Return the (X, Y) coordinate for the center point of the cell that contains the specified text.  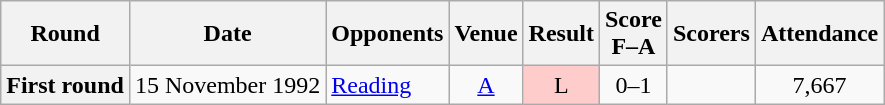
0–1 (633, 85)
First round (66, 85)
Round (66, 34)
Opponents (388, 34)
A (486, 85)
Scorers (711, 34)
ScoreF–A (633, 34)
7,667 (819, 85)
Attendance (819, 34)
Venue (486, 34)
Date (227, 34)
Reading (388, 85)
L (561, 85)
Result (561, 34)
15 November 1992 (227, 85)
